Return (x, y) of the center of cell containing provided text 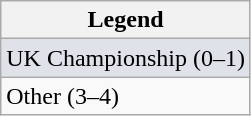
Other (3–4) (126, 96)
Legend (126, 20)
UK Championship (0–1) (126, 58)
